Find where the given text appears and provide that cell's center as (x, y) coordinate. 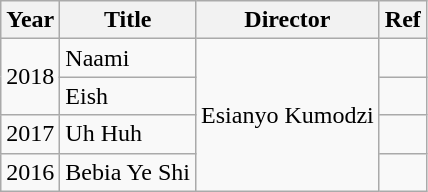
Bebia Ye Shi (128, 172)
Director (288, 20)
Naami (128, 58)
Eish (128, 96)
2017 (30, 134)
Esianyo Kumodzi (288, 115)
Ref (402, 20)
2016 (30, 172)
Year (30, 20)
Title (128, 20)
Uh Huh (128, 134)
2018 (30, 77)
